Provide the (x, y) coordinate of the cell's center where the given text is located.  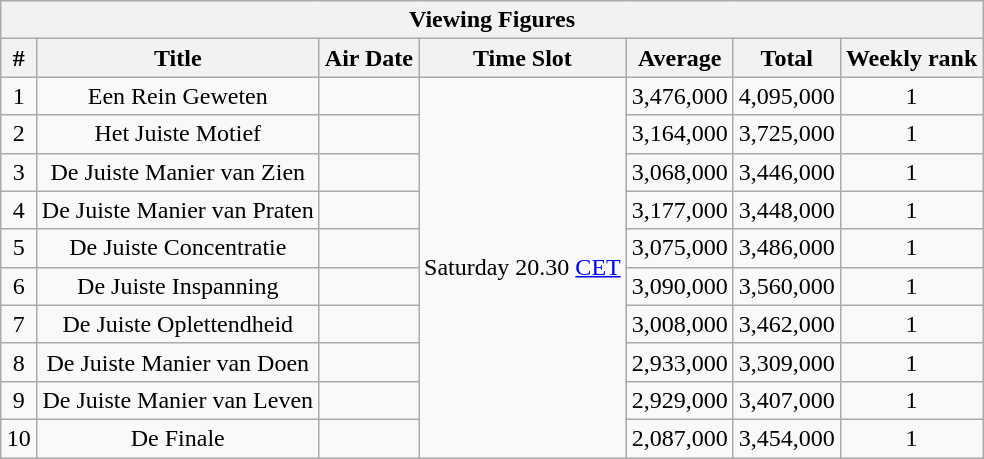
De Juiste Manier van Praten (178, 210)
3,446,000 (786, 172)
Saturday 20.30 CET (523, 268)
4,095,000 (786, 96)
Time Slot (523, 58)
10 (18, 438)
De Juiste Inspanning (178, 286)
3,454,000 (786, 438)
3,068,000 (680, 172)
8 (18, 362)
3,008,000 (680, 324)
De Juiste Concentratie (178, 248)
2,933,000 (680, 362)
2 (18, 134)
Average (680, 58)
De Juiste Manier van Zien (178, 172)
De Juiste Manier van Leven (178, 400)
2,929,000 (680, 400)
3,309,000 (786, 362)
3,725,000 (786, 134)
Title (178, 58)
3,476,000 (680, 96)
De Juiste Oplettendheid (178, 324)
2,087,000 (680, 438)
4 (18, 210)
3,075,000 (680, 248)
3 (18, 172)
3,560,000 (786, 286)
3,090,000 (680, 286)
7 (18, 324)
3,164,000 (680, 134)
De Finale (178, 438)
Het Juiste Motief (178, 134)
De Juiste Manier van Doen (178, 362)
Air Date (368, 58)
6 (18, 286)
3,407,000 (786, 400)
3,448,000 (786, 210)
9 (18, 400)
Viewing Figures (492, 20)
Een Rein Geweten (178, 96)
# (18, 58)
3,177,000 (680, 210)
3,462,000 (786, 324)
Weekly rank (911, 58)
3,486,000 (786, 248)
5 (18, 248)
Total (786, 58)
